Detect which cell encompasses the target text, then output its (x, y) center coordinate. 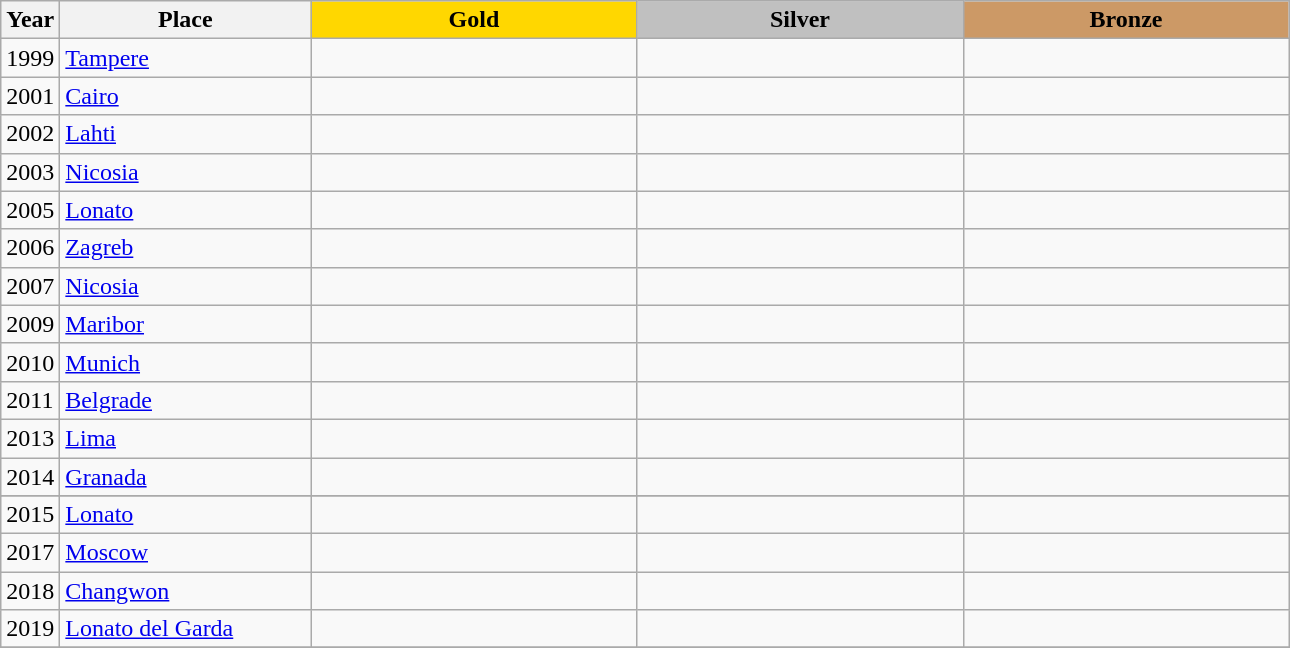
Granada (186, 477)
2010 (30, 362)
Tampere (186, 58)
Maribor (186, 324)
Munich (186, 362)
Bronze (1126, 20)
2003 (30, 172)
2014 (30, 477)
2007 (30, 286)
2015 (30, 515)
2018 (30, 591)
2006 (30, 248)
2001 (30, 96)
Lima (186, 438)
Place (186, 20)
Silver (800, 20)
Zagreb (186, 248)
2002 (30, 134)
2011 (30, 400)
2005 (30, 210)
Moscow (186, 553)
Lonato del Garda (186, 629)
Cairo (186, 96)
Lahti (186, 134)
2009 (30, 324)
2019 (30, 629)
Belgrade (186, 400)
2013 (30, 438)
Gold (474, 20)
Changwon (186, 591)
Year (30, 20)
1999 (30, 58)
2017 (30, 553)
